Return the [x, y] coordinate for the center point of the cell that contains the specified text.  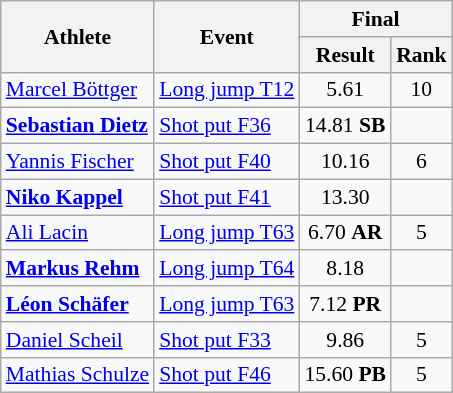
10 [422, 90]
Ali Lacin [78, 233]
8.18 [345, 269]
Long jump T12 [226, 90]
Daniel Scheil [78, 340]
Marcel Böttger [78, 90]
5.61 [345, 90]
14.81 SB [345, 126]
Shot put F33 [226, 340]
Léon Schäfer [78, 304]
6 [422, 162]
15.60 PB [345, 375]
Shot put F36 [226, 126]
Yannis Fischer [78, 162]
6.70 AR [345, 233]
Result [345, 55]
Rank [422, 55]
Shot put F41 [226, 197]
Athlete [78, 36]
Final [375, 19]
Mathias Schulze [78, 375]
Event [226, 36]
Markus Rehm [78, 269]
13.30 [345, 197]
10.16 [345, 162]
Shot put F46 [226, 375]
Niko Kappel [78, 197]
Sebastian Dietz [78, 126]
9.86 [345, 340]
7.12 PR [345, 304]
Shot put F40 [226, 162]
Long jump T64 [226, 269]
